Find where the given text appears and provide that cell's center as (x, y) coordinate. 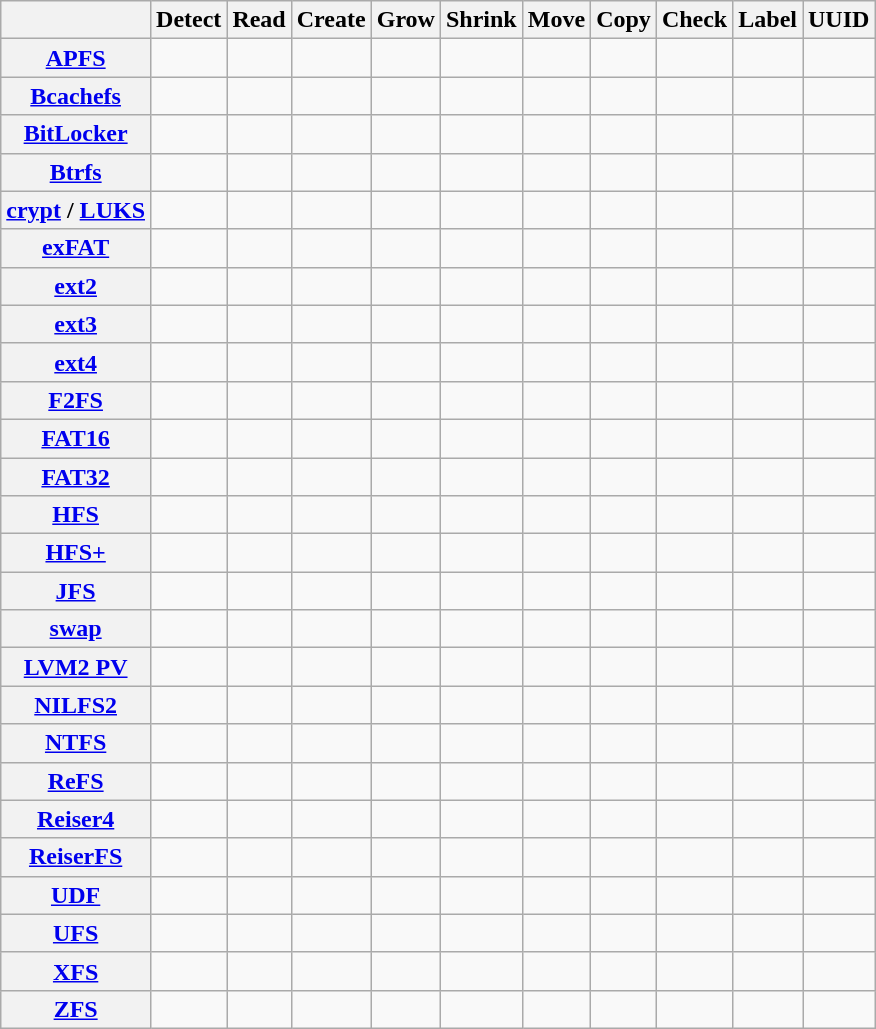
exFAT (76, 248)
Copy (624, 20)
ZFS (76, 1009)
JFS (76, 591)
NTFS (76, 743)
UDF (76, 895)
ext2 (76, 286)
ReFS (76, 781)
UFS (76, 933)
Move (556, 20)
Bcachefs (76, 96)
ext3 (76, 324)
ReiserFS (76, 857)
Shrink (481, 20)
FAT32 (76, 477)
Btrfs (76, 172)
F2FS (76, 400)
FAT16 (76, 438)
ext4 (76, 362)
Label (768, 20)
BitLocker (76, 134)
XFS (76, 971)
crypt / LUKS (76, 210)
HFS (76, 515)
Check (694, 20)
Detect (189, 20)
Grow (406, 20)
NILFS2 (76, 705)
HFS+ (76, 553)
Reiser4 (76, 819)
Read (259, 20)
Create (331, 20)
LVM2 PV (76, 667)
swap (76, 629)
APFS (76, 58)
UUID (838, 20)
